Search for the cell housing the specified text and yield its [X, Y] center coordinate. 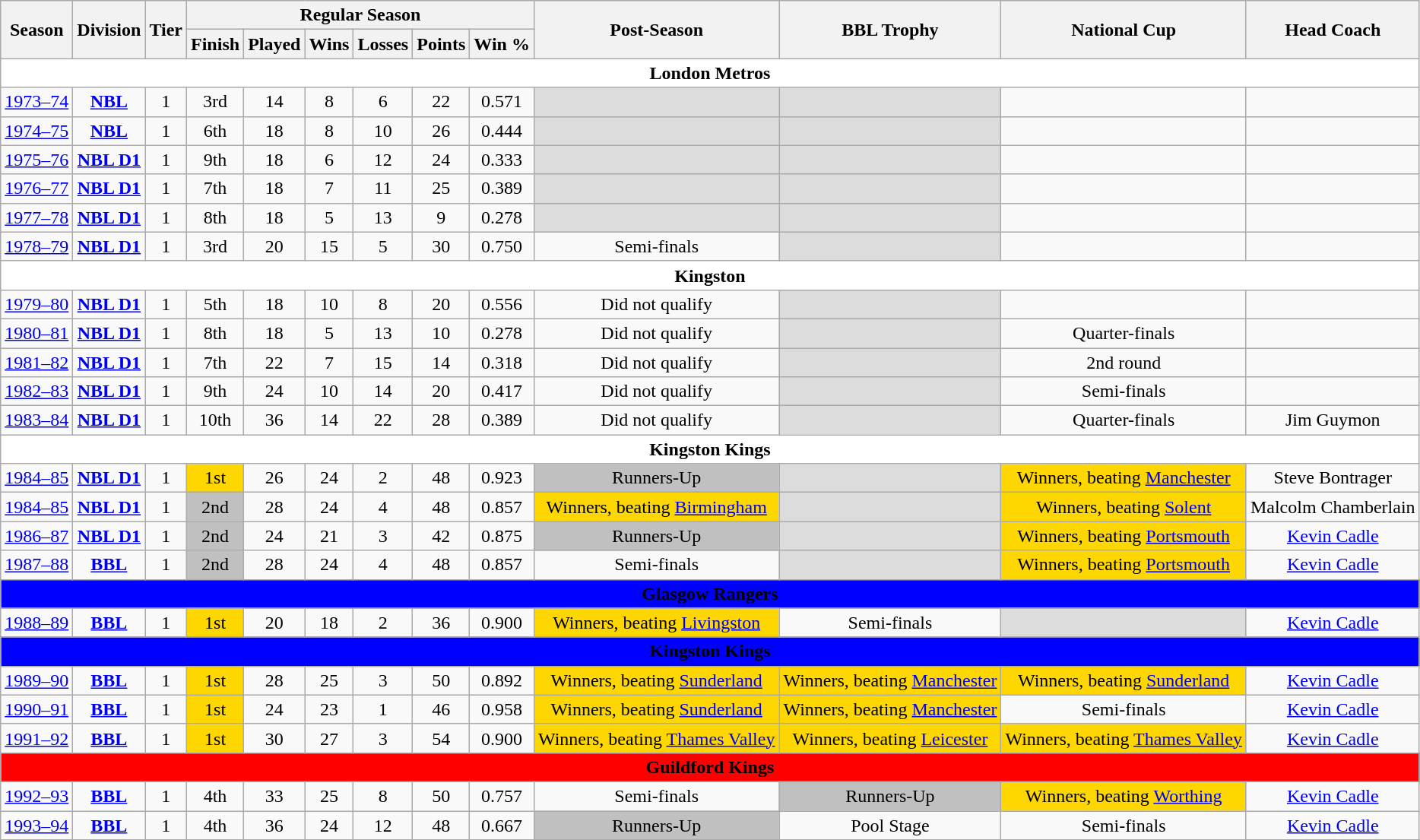
London Metros [710, 73]
Guildford Kings [710, 767]
9 [441, 217]
5th [216, 304]
Winners, beating Leicester [890, 738]
Division [109, 30]
Steve Bontrager [1333, 478]
0.667 [502, 825]
1990–91 [36, 709]
Winners, beating Worthing [1124, 796]
Losses [383, 44]
Post-Season [656, 30]
1974–75 [36, 131]
1993–94 [36, 825]
1982–83 [36, 391]
Tier [166, 30]
0.417 [502, 391]
Played [274, 44]
27 [329, 738]
0.958 [502, 709]
1979–80 [36, 304]
Kingston [710, 275]
1989–90 [36, 680]
0.757 [502, 796]
Season [36, 30]
10th [216, 420]
1978–79 [36, 246]
0.892 [502, 680]
1987–88 [36, 565]
46 [441, 709]
BBL Trophy [890, 30]
1991–92 [36, 738]
54 [441, 738]
2nd round [1124, 363]
0.571 [502, 102]
0.333 [502, 160]
Winners, beating Solent [1124, 507]
33 [274, 796]
0.923 [502, 478]
Pool Stage [890, 825]
6th [216, 131]
Winners, beating Birmingham [656, 507]
1977–78 [36, 217]
1976–77 [36, 189]
Head Coach [1333, 30]
Regular Season [360, 15]
Win % [502, 44]
1980–81 [36, 333]
1986–87 [36, 536]
Points [441, 44]
42 [441, 536]
1988–89 [36, 623]
21 [329, 536]
0.444 [502, 131]
National Cup [1124, 30]
Glasgow Rangers [710, 594]
1973–74 [36, 102]
1981–82 [36, 363]
23 [329, 709]
Wins [329, 44]
Finish [216, 44]
11 [383, 189]
Winners, beating Livingston [656, 623]
0.556 [502, 304]
Jim Guymon [1333, 420]
0.875 [502, 536]
1975–76 [36, 160]
0.318 [502, 363]
0.750 [502, 246]
1992–93 [36, 796]
Malcolm Chamberlain [1333, 507]
1983–84 [36, 420]
